Provide the (X, Y) coordinate of the cell's center where the given text is located.  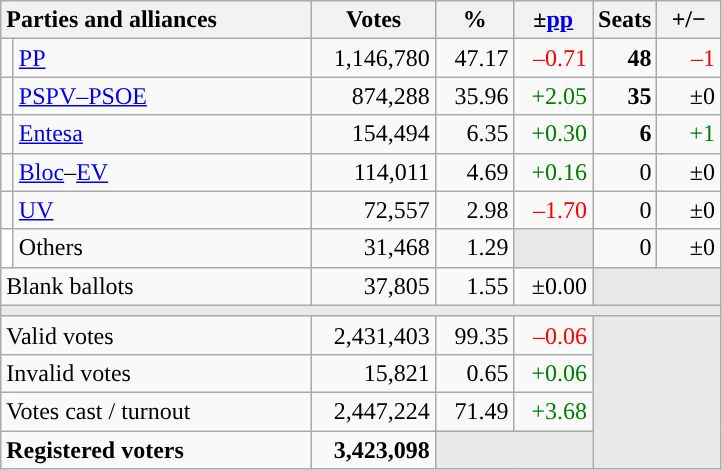
Invalid votes (156, 373)
+3.68 (554, 411)
–1.70 (554, 210)
1,146,780 (374, 58)
Seats (624, 20)
+0.06 (554, 373)
PSPV–PSOE (162, 96)
+0.30 (554, 134)
Votes (374, 20)
2,447,224 (374, 411)
31,468 (374, 248)
4.69 (474, 172)
Entesa (162, 134)
±0.00 (554, 286)
874,288 (374, 96)
UV (162, 210)
6.35 (474, 134)
35.96 (474, 96)
+1 (689, 134)
3,423,098 (374, 449)
47.17 (474, 58)
35 (624, 96)
37,805 (374, 286)
Valid votes (156, 335)
Votes cast / turnout (156, 411)
72,557 (374, 210)
PP (162, 58)
–0.06 (554, 335)
Others (162, 248)
+2.05 (554, 96)
% (474, 20)
Blank ballots (156, 286)
1.55 (474, 286)
114,011 (374, 172)
99.35 (474, 335)
2.98 (474, 210)
–1 (689, 58)
Registered voters (156, 449)
154,494 (374, 134)
+/− (689, 20)
Parties and alliances (156, 20)
1.29 (474, 248)
±pp (554, 20)
6 (624, 134)
0.65 (474, 373)
2,431,403 (374, 335)
15,821 (374, 373)
48 (624, 58)
71.49 (474, 411)
–0.71 (554, 58)
Bloc–EV (162, 172)
+0.16 (554, 172)
